Search for the cell housing the specified text and yield its [X, Y] center coordinate. 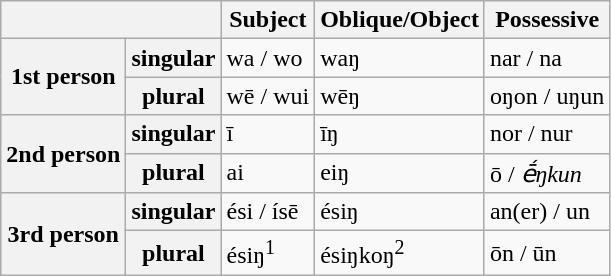
wa / wo [268, 58]
ōn / ūn [546, 254]
ési / ísē [268, 212]
nor / nur [546, 134]
wē / wui [268, 96]
wēŋ [400, 96]
eiŋ [400, 173]
ō / ḗŋkun [546, 173]
an(er) / un [546, 212]
waŋ [400, 58]
3rd person [64, 234]
īŋ [400, 134]
Subject [268, 20]
ésiŋkoŋ2 [400, 254]
1st person [64, 77]
2nd person [64, 154]
Oblique/Object [400, 20]
ī [268, 134]
ésiŋ [400, 212]
nar / na [546, 58]
ésiŋ1 [268, 254]
Possessive [546, 20]
oŋon / uŋun [546, 96]
ai [268, 173]
